Scan for the cell matching the given text and deliver its [X, Y] coordinate at center. 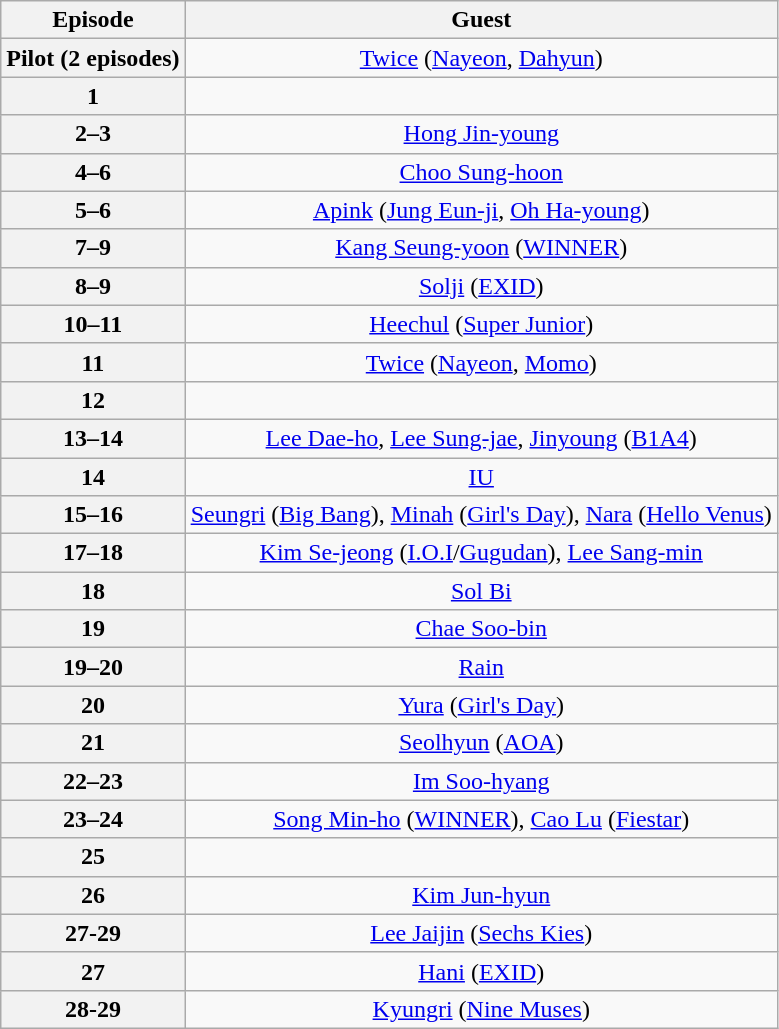
2–3 [93, 134]
Kim Jun-hyun [481, 895]
Heechul (Super Junior) [481, 324]
4–6 [93, 172]
1 [93, 96]
Chae Soo-bin [481, 629]
15–16 [93, 515]
7–9 [93, 248]
12 [93, 400]
13–14 [93, 438]
11 [93, 362]
28-29 [93, 1009]
Solji (EXID) [481, 286]
Kim Se-jeong (I.O.I/Gugudan), Lee Sang-min [481, 553]
Kyungri (Nine Muses) [481, 1009]
5–6 [93, 210]
Twice (Nayeon, Momo) [481, 362]
Song Min-ho (WINNER), Cao Lu (Fiestar) [481, 819]
8–9 [93, 286]
21 [93, 743]
Kang Seung-yoon (WINNER) [481, 248]
Episode [93, 20]
25 [93, 857]
Hani (EXID) [481, 971]
Guest [481, 20]
Yura (Girl's Day) [481, 705]
Apink (Jung Eun-ji, Oh Ha-young) [481, 210]
20 [93, 705]
17–18 [93, 553]
Hong Jin-young [481, 134]
19–20 [93, 667]
23–24 [93, 819]
Sol Bi [481, 591]
10–11 [93, 324]
Im Soo-hyang [481, 781]
19 [93, 629]
Pilot (2 episodes) [93, 58]
27-29 [93, 933]
26 [93, 895]
22–23 [93, 781]
27 [93, 971]
Seungri (Big Bang), Minah (Girl's Day), Nara (Hello Venus) [481, 515]
14 [93, 477]
Twice (Nayeon, Dahyun) [481, 58]
18 [93, 591]
Lee Dae-ho, Lee Sung-jae, Jinyoung (B1A4) [481, 438]
Rain [481, 667]
IU [481, 477]
Lee Jaijin (Sechs Kies) [481, 933]
Choo Sung-hoon [481, 172]
Seolhyun (AOA) [481, 743]
